Return [X, Y] of the center of cell containing provided text 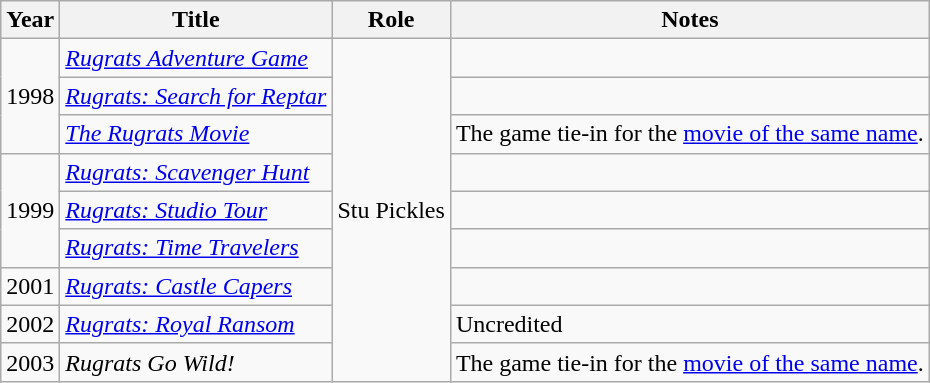
Title [196, 20]
2001 [30, 286]
Role [391, 20]
Rugrats: Search for Reptar [196, 96]
Uncredited [690, 324]
Rugrats: Studio Tour [196, 210]
Rugrats: Time Travelers [196, 248]
Rugrats: Castle Capers [196, 286]
Year [30, 20]
Rugrats Adventure Game [196, 58]
Rugrats Go Wild! [196, 362]
2002 [30, 324]
Rugrats: Scavenger Hunt [196, 172]
1999 [30, 210]
1998 [30, 96]
The Rugrats Movie [196, 134]
Notes [690, 20]
2003 [30, 362]
Stu Pickles [391, 210]
Rugrats: Royal Ransom [196, 324]
